Detect which cell encompasses the target text, then output its [x, y] center coordinate. 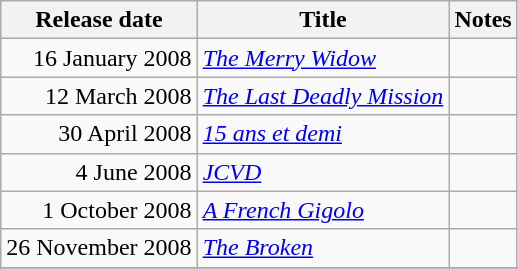
Notes [483, 20]
The Broken [323, 248]
15 ans et demi [323, 134]
30 April 2008 [99, 134]
4 June 2008 [99, 172]
A French Gigolo [323, 210]
1 October 2008 [99, 210]
Release date [99, 20]
The Merry Widow [323, 58]
12 March 2008 [99, 96]
JCVD [323, 172]
26 November 2008 [99, 248]
The Last Deadly Mission [323, 96]
16 January 2008 [99, 58]
Title [323, 20]
